Extract the (x, y) coordinate from the center of the cell holding the provided text.  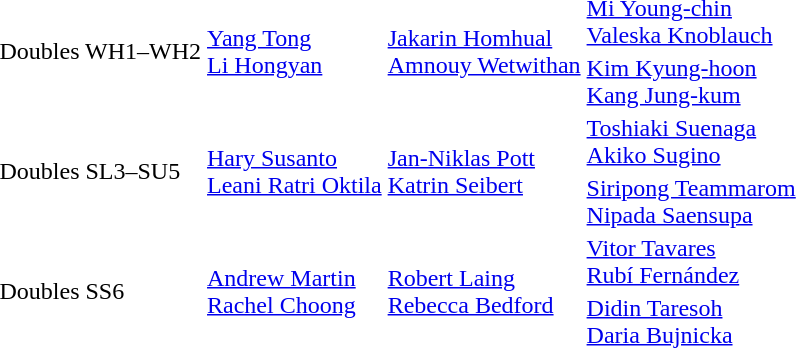
Jan-Niklas Pott Katrin Seibert (484, 172)
Hary Susanto Leani Ratri Oktila (295, 172)
